Scan for the cell matching the given text and deliver its (x, y) coordinate at center. 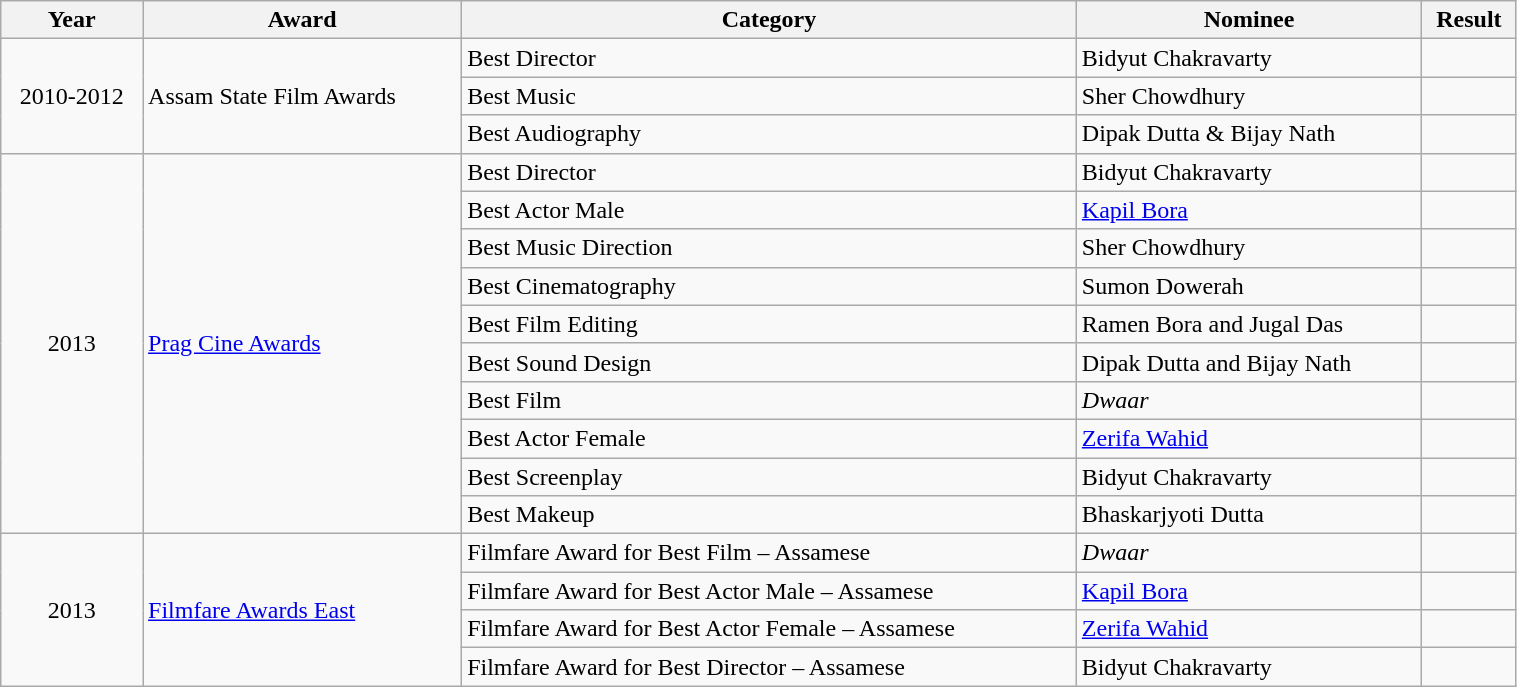
Dipak Dutta and Bijay Nath (1249, 362)
Best Actor Male (770, 210)
Best Audiography (770, 134)
Dipak Dutta & Bijay Nath (1249, 134)
Result (1469, 20)
Sumon Dowerah (1249, 286)
Filmfare Award for Best Actor Male – Assamese (770, 591)
Nominee (1249, 20)
Best Music Direction (770, 248)
Year (72, 20)
Ramen Bora and Jugal Das (1249, 324)
Award (302, 20)
Filmfare Award for Best Film – Assamese (770, 553)
Bhaskarjyoti Dutta (1249, 515)
Filmfare Awards East (302, 610)
Assam State Film Awards (302, 96)
Filmfare Award for Best Actor Female – Assamese (770, 629)
Category (770, 20)
Best Cinematography (770, 286)
2010-2012 (72, 96)
Best Film Editing (770, 324)
Best Makeup (770, 515)
Prag Cine Awards (302, 344)
Best Film (770, 400)
Filmfare Award for Best Director – Assamese (770, 667)
Best Sound Design (770, 362)
Best Screenplay (770, 477)
Best Music (770, 96)
Best Actor Female (770, 438)
